Locate the cell with the specified text and output its (X, Y) center coordinate. 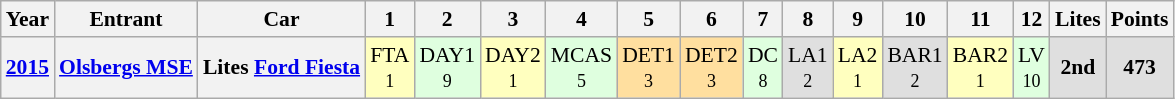
3 (513, 19)
Lites (1078, 19)
10 (914, 19)
2015 (28, 68)
MCAS5 (582, 68)
BAR12 (914, 68)
DET23 (712, 68)
2nd (1078, 68)
5 (648, 19)
FTA1 (390, 68)
Lites Ford Fiesta (282, 68)
DAY21 (513, 68)
9 (858, 19)
6 (712, 19)
LV10 (1032, 68)
1 (390, 19)
4 (582, 19)
LA12 (808, 68)
11 (980, 19)
Entrant (126, 19)
12 (1032, 19)
DET13 (648, 68)
BAR21 (980, 68)
LA21 (858, 68)
2 (447, 19)
Points (1140, 19)
DC8 (763, 68)
Year (28, 19)
Car (282, 19)
473 (1140, 68)
8 (808, 19)
Olsbergs MSE (126, 68)
7 (763, 19)
DAY19 (447, 68)
